Find where the given text appears and provide that cell's center as [X, Y] coordinate. 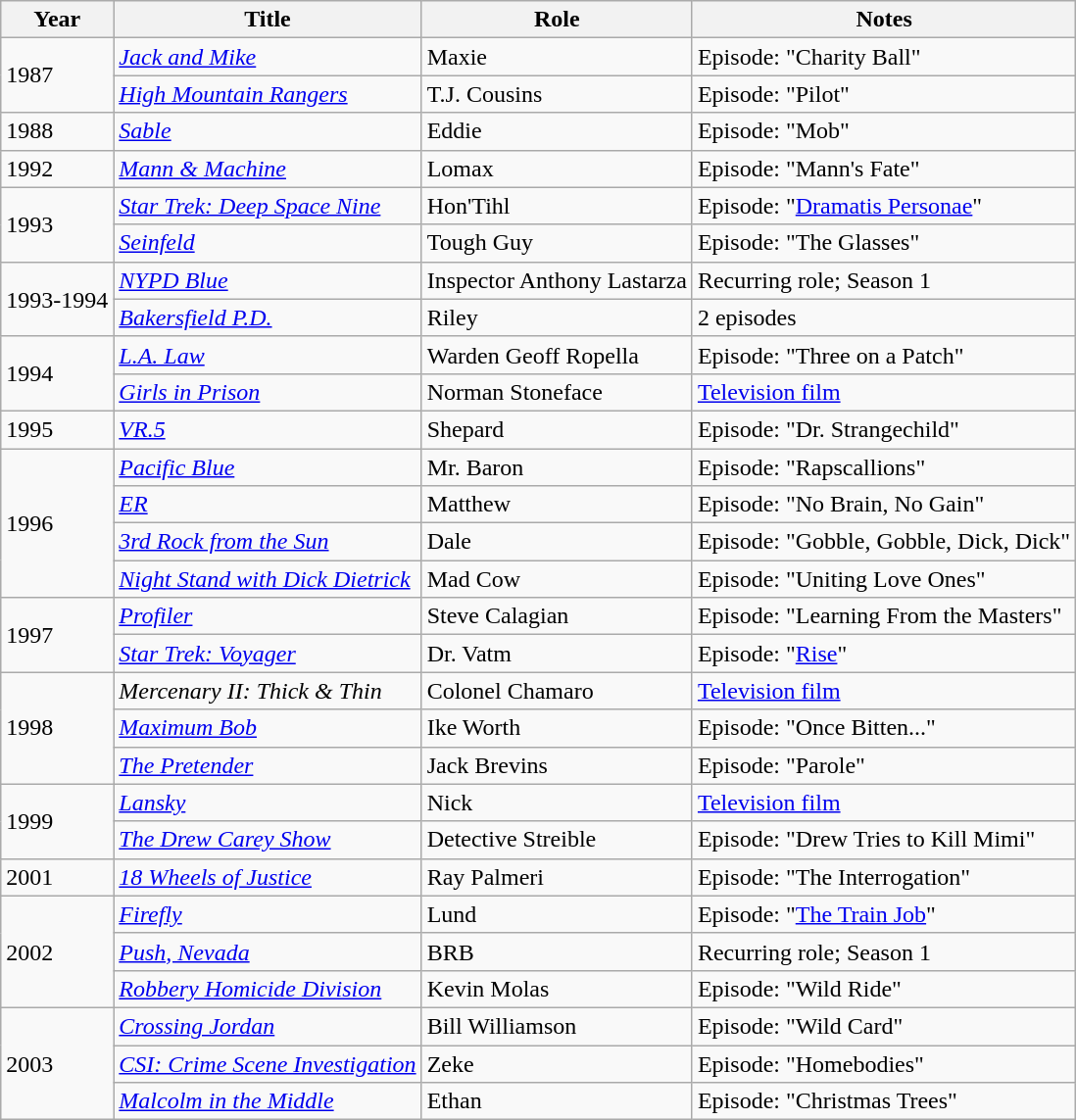
1988 [57, 131]
Hon'Tihl [557, 206]
Mann & Machine [268, 169]
Role [557, 20]
High Mountain Rangers [268, 94]
ER [268, 505]
Maxie [557, 57]
1994 [57, 373]
Shepard [557, 429]
Episode: "The Interrogation" [884, 877]
Episode: "Learning From the Masters" [884, 616]
1992 [57, 169]
Episode: "Pilot" [884, 94]
Episode: "Once Bitten..." [884, 728]
Girls in Prison [268, 392]
Episode: "Christmas Trees" [884, 1101]
Jack and Mike [268, 57]
Malcolm in the Middle [268, 1101]
Mr. Baron [557, 467]
Dr. Vatm [557, 654]
Lansky [268, 803]
Mercenary II: Thick & Thin [268, 691]
Star Trek: Voyager [268, 654]
Episode: "No Brain, No Gain" [884, 505]
1993 [57, 224]
BRB [557, 951]
Lomax [557, 169]
Firefly [268, 914]
18 Wheels of Justice [268, 877]
Seinfeld [268, 243]
The Pretender [268, 765]
The Drew Carey Show [268, 840]
1996 [57, 523]
2001 [57, 877]
Nick [557, 803]
Episode: "Homebodies" [884, 1063]
Colonel Chamaro [557, 691]
Episode: "Wild Ride" [884, 989]
Episode: "The Glasses" [884, 243]
Detective Streible [557, 840]
2002 [57, 951]
Dale [557, 542]
Episode: "Uniting Love Ones" [884, 579]
Episode: "Mob" [884, 131]
VR.5 [268, 429]
Lund [557, 914]
Star Trek: Deep Space Nine [268, 206]
Sable [268, 131]
Bakersfield P.D. [268, 317]
3rd Rock from the Sun [268, 542]
Episode: "Mann's Fate" [884, 169]
1993-1994 [57, 299]
Inspector Anthony Lastarza [557, 280]
Eddie [557, 131]
1999 [57, 821]
T.J. Cousins [557, 94]
CSI: Crime Scene Investigation [268, 1063]
Mad Cow [557, 579]
1995 [57, 429]
Ethan [557, 1101]
Maximum Bob [268, 728]
Episode: "Three on a Patch" [884, 355]
Episode: "Charity Ball" [884, 57]
Kevin Molas [557, 989]
1997 [57, 635]
Episode: "Parole" [884, 765]
Year [57, 20]
Norman Stoneface [557, 392]
Ike Worth [557, 728]
2003 [57, 1063]
Robbery Homicide Division [268, 989]
Jack Brevins [557, 765]
1998 [57, 728]
Ray Palmeri [557, 877]
Riley [557, 317]
Episode: "Dr. Strangechild" [884, 429]
Night Stand with Dick Dietrick [268, 579]
Tough Guy [557, 243]
Episode: "Wild Card" [884, 1026]
Episode: "Rise" [884, 654]
2 episodes [884, 317]
Episode: "Rapscallions" [884, 467]
Notes [884, 20]
Profiler [268, 616]
Pacific Blue [268, 467]
Push, Nevada [268, 951]
Crossing Jordan [268, 1026]
L.A. Law [268, 355]
Title [268, 20]
Bill Williamson [557, 1026]
Steve Calagian [557, 616]
1987 [57, 75]
Warden Geoff Ropella [557, 355]
Episode: "Drew Tries to Kill Mimi" [884, 840]
Episode: "Gobble, Gobble, Dick, Dick" [884, 542]
NYPD Blue [268, 280]
Episode: "The Train Job" [884, 914]
Zeke [557, 1063]
Episode: "Dramatis Personae" [884, 206]
Matthew [557, 505]
